From the cell containing the given text, extract its center point as (X, Y) coordinate. 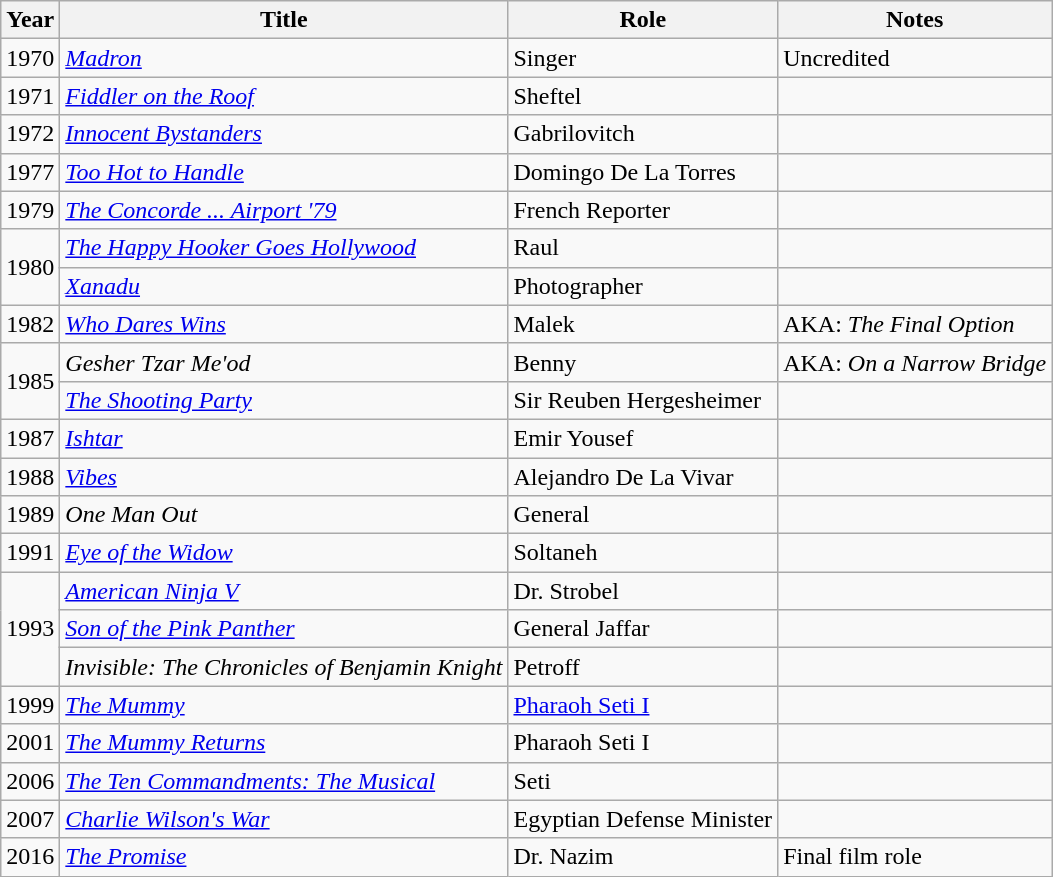
1982 (30, 324)
1989 (30, 515)
One Man Out (284, 515)
Innocent Bystanders (284, 134)
Seti (643, 781)
Notes (915, 20)
2016 (30, 857)
1977 (30, 172)
Raul (643, 248)
Egyptian Defense Minister (643, 819)
Title (284, 20)
2007 (30, 819)
Fiddler on the Roof (284, 96)
Emir Yousef (643, 438)
1971 (30, 96)
Too Hot to Handle (284, 172)
Invisible: The Chronicles of Benjamin Knight (284, 667)
1991 (30, 553)
Soltaneh (643, 553)
AKA: The Final Option (915, 324)
Sheftel (643, 96)
1980 (30, 267)
Photographer (643, 286)
Alejandro De La Vivar (643, 477)
Charlie Wilson's War (284, 819)
The Ten Commandments: The Musical (284, 781)
General (643, 515)
The Concorde ... Airport '79 (284, 210)
Domingo De La Torres (643, 172)
Eye of the Widow (284, 553)
Gabrilovitch (643, 134)
2006 (30, 781)
1970 (30, 58)
French Reporter (643, 210)
Ishtar (284, 438)
AKA: On a Narrow Bridge (915, 362)
The Promise (284, 857)
The Mummy Returns (284, 743)
1985 (30, 381)
Dr. Strobel (643, 591)
Benny (643, 362)
Who Dares Wins (284, 324)
General Jaffar (643, 629)
1988 (30, 477)
The Mummy (284, 705)
Gesher Tzar Me'od (284, 362)
Uncredited (915, 58)
American Ninja V (284, 591)
Year (30, 20)
Madron (284, 58)
1999 (30, 705)
Malek (643, 324)
2001 (30, 743)
1979 (30, 210)
Sir Reuben Hergesheimer (643, 400)
The Happy Hooker Goes Hollywood (284, 248)
Final film role (915, 857)
Vibes (284, 477)
Son of the Pink Panther (284, 629)
Petroff (643, 667)
1972 (30, 134)
Dr. Nazim (643, 857)
1987 (30, 438)
Singer (643, 58)
1993 (30, 629)
Role (643, 20)
The Shooting Party (284, 400)
Xanadu (284, 286)
